Identify which cell holds the provided text, then report its [x, y] central coordinate. 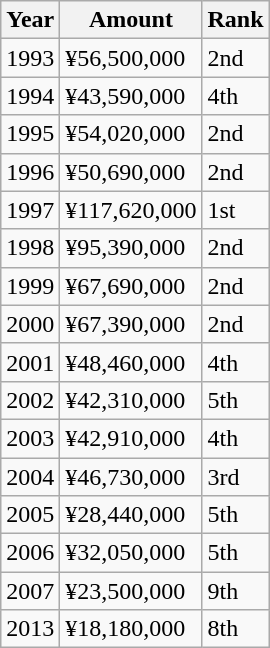
1994 [30, 96]
Amount [131, 20]
1st [236, 210]
1996 [30, 172]
Rank [236, 20]
¥67,690,000 [131, 286]
¥28,440,000 [131, 515]
3rd [236, 477]
2004 [30, 477]
2005 [30, 515]
¥50,690,000 [131, 172]
2007 [30, 591]
1993 [30, 58]
1999 [30, 286]
¥117,620,000 [131, 210]
¥42,310,000 [131, 400]
¥43,590,000 [131, 96]
8th [236, 629]
¥32,050,000 [131, 553]
2013 [30, 629]
Year [30, 20]
¥42,910,000 [131, 438]
¥54,020,000 [131, 134]
2003 [30, 438]
9th [236, 591]
¥23,500,000 [131, 591]
¥48,460,000 [131, 362]
1998 [30, 248]
¥95,390,000 [131, 248]
1997 [30, 210]
¥56,500,000 [131, 58]
¥46,730,000 [131, 477]
¥67,390,000 [131, 324]
2002 [30, 400]
2001 [30, 362]
1995 [30, 134]
2000 [30, 324]
2006 [30, 553]
¥18,180,000 [131, 629]
